Determine the (x, y) coordinate at the center of the cell enclosing the given text.  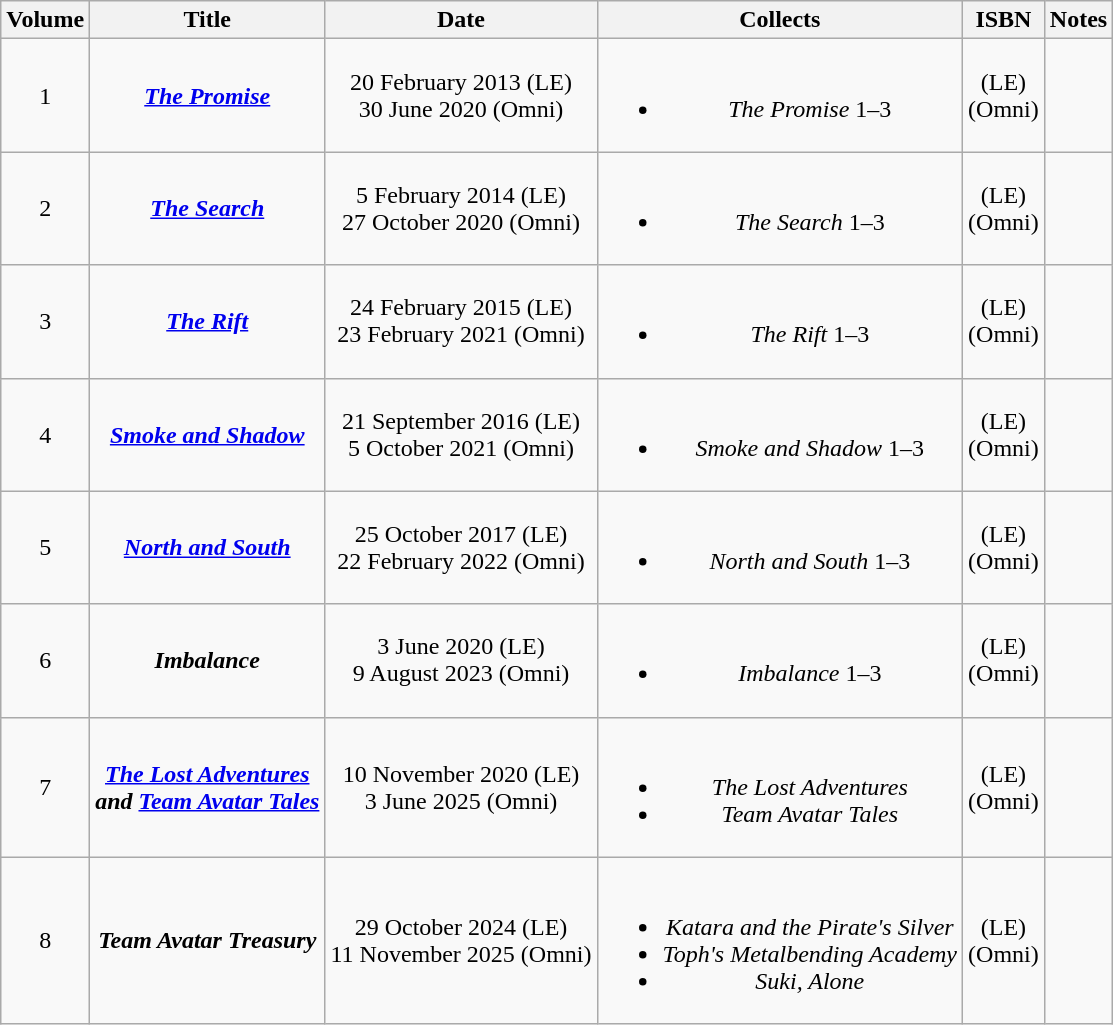
Team Avatar Treasury (208, 940)
24 February 2015 (LE)23 February 2021 (Omni) (461, 322)
Smoke and Shadow 1–3 (780, 434)
The Lost Adventuresand Team Avatar Tales (208, 787)
Volume (46, 20)
7 (46, 787)
1 (46, 96)
The Promise (208, 96)
3 (46, 322)
20 February 2013 (LE)30 June 2020 (Omni) (461, 96)
The Search 1–3 (780, 208)
Imbalance (208, 660)
29 October 2024 (LE)11 November 2025 (Omni) (461, 940)
Title (208, 20)
5 (46, 548)
Imbalance 1–3 (780, 660)
ISBN (1004, 20)
Notes (1078, 20)
Collects (780, 20)
Smoke and Shadow (208, 434)
8 (46, 940)
Date (461, 20)
21 September 2016 (LE)5 October 2021 (Omni) (461, 434)
North and South (208, 548)
6 (46, 660)
25 October 2017 (LE)22 February 2022 (Omni) (461, 548)
10 November 2020 (LE)3 June 2025 (Omni) (461, 787)
Katara and the Pirate's SilverToph's Metalbending AcademySuki, Alone (780, 940)
3 June 2020 (LE)9 August 2023 (Omni) (461, 660)
The Rift (208, 322)
4 (46, 434)
The Search (208, 208)
The Promise 1–3 (780, 96)
North and South 1–3 (780, 548)
The Lost AdventuresTeam Avatar Tales (780, 787)
5 February 2014 (LE)27 October 2020 (Omni) (461, 208)
The Rift 1–3 (780, 322)
2 (46, 208)
